Scan for the cell matching the given text and deliver its [X, Y] coordinate at center. 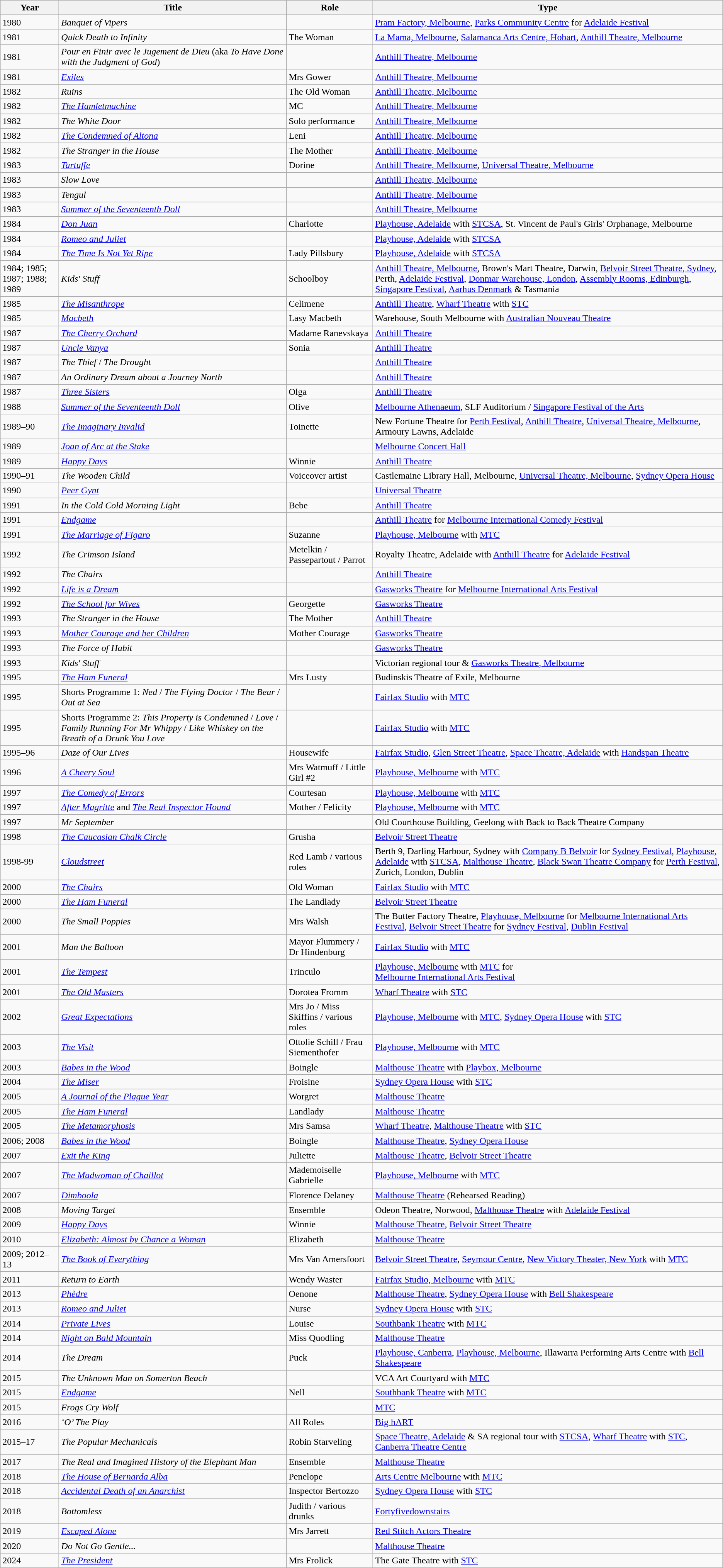
All Roles [330, 1422]
The Time Is Not Yet Ripe [173, 253]
2024 [30, 1560]
Universal Theatre [548, 491]
The Cherry Orchard [173, 333]
Bottomless [173, 1511]
Moving Target [173, 1210]
Do Not Go Gentle... [173, 1546]
Mademoiselle Gabrielle [330, 1175]
Solo performance [330, 121]
Type [548, 8]
Dimboola [173, 1195]
Playhouse, Canberra, Playhouse, Melbourne, Illawarra Performing Arts Centre with Bell Shakespeare [548, 1358]
The Marriage of Figaro [173, 535]
Ottolie Schill / Frau Siementhofer [330, 1047]
The Madwoman of Chaillot [173, 1175]
Uncle Vanya [173, 348]
Malthouse Theatre (Rehearsed Reading) [548, 1195]
1988 [30, 406]
Banquet of Vipers [173, 22]
A Cheery Soul [173, 773]
1980 [30, 22]
Courtesan [330, 793]
2016 [30, 1422]
The Force of Habit [173, 648]
After Magritte and The Real Inspector Hound [173, 807]
Georgette [330, 604]
Fortyfivedownstairs [548, 1511]
Sonia [330, 348]
Melbourne Concert Hall [548, 446]
Role [330, 8]
Playhouse, Adelaide with STCSA, St. Vincent de Paul's Girls' Orphanage, Melbourne [548, 224]
Royalty Theatre, Adelaide with Anthill Theatre for Adelaide Festival [548, 555]
2008 [30, 1210]
Wendy Waster [330, 1279]
Fairfax Studio, Melbourne with MTC [548, 1279]
The Old Woman [330, 92]
The Visit [173, 1047]
The Book of Everything [173, 1259]
Anthill Theatre, Melbourne, Universal Theatre, Melbourne [548, 165]
Wharf Theatre, Malthouse Theatre with STC [548, 1126]
Celimene [330, 304]
Night on Bald Mountain [173, 1338]
An Ordinary Dream about a Journey North [173, 377]
Life is a Dream [173, 589]
Playhouse, Melbourne with MTC, Sydney Opera House with STC [548, 1017]
2006; 2008 [30, 1141]
Red Lamb / various roles [330, 862]
Cloudstreet [173, 862]
The Thief / The Drought [173, 362]
2002 [30, 1017]
Trinculo [330, 972]
1995–96 [30, 753]
Old Woman [330, 887]
Pour en Finir avec le Jugement de Dieu (aka To Have Done with the Judgment of God) [173, 57]
Return to Earth [173, 1279]
The Metamorphosis [173, 1126]
The Wooden Child [173, 476]
Nurse [330, 1308]
Frogs Cry Wolf [173, 1407]
Leni [330, 136]
The Caucasian Chalk Circle [173, 837]
The Dream [173, 1358]
Malthouse Theatre, Sydney Opera House [548, 1141]
Charlotte [330, 224]
1984; 1985; 1987; 1988; 1989 [30, 279]
Madame Ranevskaya [330, 333]
The Hamletmachine [173, 106]
Lady Pillsbury [330, 253]
Elizabeth [330, 1239]
The House of Bernarda Alba [173, 1476]
Big hART [548, 1422]
MC [330, 106]
Malthouse Theatre with Playbox, Melbourne [548, 1067]
Fairfax Studio, Glen Street Theatre, Space Theatre, Adelaide with Handspan Theatre [548, 753]
Accidental Death of an Anarchist [173, 1491]
Melbourne Athenaeum, SLF Auditorium / Singapore Festival of the Arts [548, 406]
Mrs Walsh [330, 922]
Nell [330, 1393]
Private Lives [173, 1323]
La Mama, Melbourne, Salamanca Arts Centre, Hobart, Anthill Theatre, Melbourne [548, 37]
VCA Art Courtyard with MTC [548, 1378]
New Fortune Theatre for Perth Festival, Anthill Theatre, Universal Theatre, Melbourne, Armoury Lawns, Adelaide [548, 426]
Victorian regional tour & Gasworks Theatre, Melbourne [548, 663]
Red Stitch Actors Theatre [548, 1531]
Voiceover artist [330, 476]
Pram Factory, Melbourne, Parks Community Centre for Adelaide Festival [548, 22]
Daze of Our Lives [173, 753]
Judith / various drunks [330, 1511]
Exit the King [173, 1155]
Anthill Theatre, Wharf Theatre with STC [548, 304]
Dorotea Fromm [330, 992]
A Journal of the Plague Year [173, 1097]
Castlemaine Library Hall, Melbourne, Universal Theatre, Melbourne, Sydney Opera House [548, 476]
1996 [30, 773]
The Landlady [330, 902]
2009; 2012–13 [30, 1259]
Slow Love [173, 180]
The Real and Imagined History of the Elephant Man [173, 1462]
2017 [30, 1462]
Don Juan [173, 224]
Escaped Alone [173, 1531]
Dorine [330, 165]
1990–91 [30, 476]
‘O’ The Play [173, 1422]
Mrs Jo / Miss Skiffins / various roles [330, 1017]
Shorts Programme 2: This Property is Condemned / Love / Family Running For Mr Whippy / Like Whiskey on the Breath of a Drunk You Love [173, 728]
Malthouse Theatre, Sydney Opera House with Bell Shakespeare [548, 1294]
2019 [30, 1531]
The President [173, 1560]
2009 [30, 1225]
Louise [330, 1323]
Old Courthouse Building, Geelong with Back to Back Theatre Company [548, 822]
The Comedy of Errors [173, 793]
Toinette [330, 426]
2020 [30, 1546]
The Condemned of Altona [173, 136]
Tengul [173, 194]
Landlady [330, 1111]
Olive [330, 406]
In the Cold Cold Morning Light [173, 505]
Odeon Theatre, Norwood, Malthouse Theatre with Adelaide Festival [548, 1210]
Metelkin / Passepartout / Parrot [330, 555]
Grusha [330, 837]
Miss Quodling [330, 1338]
Joan of Arc at the Stake [173, 446]
Quick Death to Infinity [173, 37]
The Woman [330, 37]
The Gate Theatre with STC [548, 1560]
The Tempest [173, 972]
The Imaginary Invalid [173, 426]
2011 [30, 1279]
The School for Wives [173, 604]
Oenone [330, 1294]
Great Expectations [173, 1017]
1998 [30, 837]
The Old Masters [173, 992]
Mrs Lusty [330, 677]
Inspector Bertozzo [330, 1491]
Arts Centre Melbourne with MTC [548, 1476]
Mother Courage and her Children [173, 633]
Florence Delaney [330, 1195]
Macbeth [173, 318]
2010 [30, 1239]
The Small Poppies [173, 922]
Title [173, 8]
Mayor Flummery / Dr Hindenburg [330, 946]
Juliette [330, 1155]
Mrs Frolick [330, 1560]
Mother / Felicity [330, 807]
Robin Starveling [330, 1442]
MTC [548, 1407]
Froisine [330, 1082]
Ruins [173, 92]
The Miser [173, 1082]
Olga [330, 392]
Belvoir Street Theatre, Seymour Centre, New Victory Theater, New York with MTC [548, 1259]
Bebe [330, 505]
Suzanne [330, 535]
Warehouse, South Melbourne with Australian Nouveau Theatre [548, 318]
The Misanthrope [173, 304]
Phèdre [173, 1294]
The Crimson Island [173, 555]
Man the Balloon [173, 946]
The Popular Mechanicals [173, 1442]
Space Theatre, Adelaide & SA regional tour with STCSA, Wharf Theatre with STC, Canberra Theatre Centre [548, 1442]
2015–17 [30, 1442]
Exiles [173, 77]
Worgret [330, 1097]
The White Door [173, 121]
Playhouse, Melbourne with MTC forMelbourne International Arts Festival [548, 972]
Year [30, 8]
Wharf Theatre with STC [548, 992]
2004 [30, 1082]
Tartuffe [173, 165]
Elizabeth: Almost by Chance a Woman [173, 1239]
Puck [330, 1358]
Mrs Jarrett [330, 1531]
Penelope [330, 1476]
Mr September [173, 822]
1989–90 [30, 426]
The Unknown Man on Somerton Beach [173, 1378]
1990 [30, 491]
Peer Gynt [173, 491]
Gasworks Theatre for Melbourne International Arts Festival [548, 589]
Mrs Samsa [330, 1126]
Anthill Theatre for Melbourne International Comedy Festival [548, 520]
Schoolboy [330, 279]
Mrs Van Amersfoort [330, 1259]
Shorts Programme 1: Ned / The Flying Doctor / The Bear / Out at Sea [173, 697]
1998-99 [30, 862]
Lasy Macbeth [330, 318]
Budinskis Theatre of Exile, Melbourne [548, 677]
Mrs Watmuff / Little Girl #2 [330, 773]
Mrs Gower [330, 77]
Three Sisters [173, 392]
Housewife [330, 753]
Mother Courage [330, 633]
